Capture the cell that displays the provided text and extract its [X, Y] central coordinate. 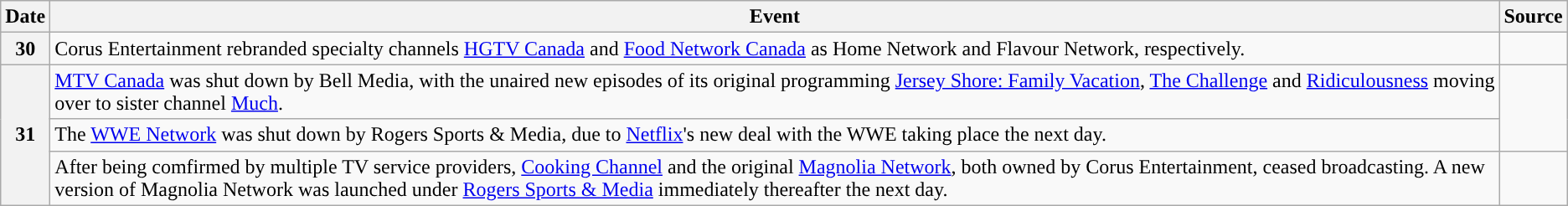
Source [1533, 17]
The WWE Network was shut down by Rogers Sports & Media, due to Netflix's new deal with the WWE taking place the next day. [775, 135]
Event [775, 17]
Corus Entertainment rebranded specialty channels HGTV Canada and Food Network Canada as Home Network and Flavour Network, respectively. [775, 49]
30 [25, 49]
31 [25, 135]
Date [25, 17]
